For the text-containing cell, return its midpoint in [x, y] coordinate format. 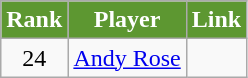
Link [216, 20]
Rank [34, 20]
Player [127, 20]
Andy Rose [127, 58]
24 [34, 58]
